From the cell containing the given text, extract its center point as (x, y) coordinate. 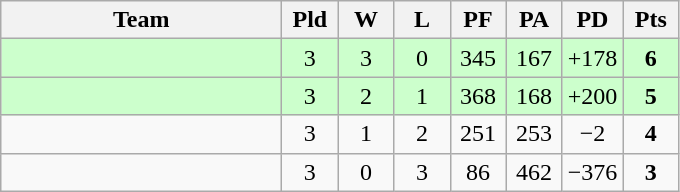
86 (478, 172)
+178 (592, 58)
−376 (592, 172)
168 (534, 96)
Team (142, 20)
Pts (651, 20)
PD (592, 20)
−2 (592, 134)
+200 (592, 96)
W (366, 20)
345 (478, 58)
462 (534, 172)
251 (478, 134)
6 (651, 58)
5 (651, 96)
PF (478, 20)
PA (534, 20)
167 (534, 58)
368 (478, 96)
4 (651, 134)
L (422, 20)
253 (534, 134)
Pld (310, 20)
